Identify which cell holds the provided text, then report its (X, Y) central coordinate. 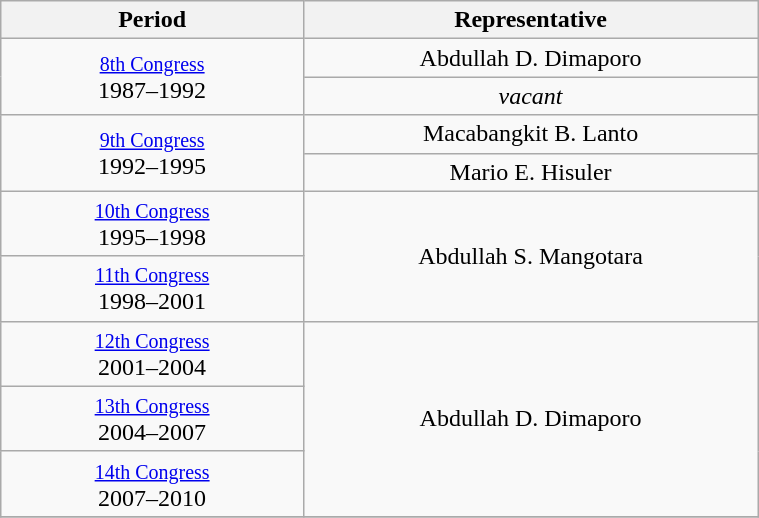
11th Congress1998–2001 (152, 288)
vacant (530, 96)
Abdullah S. Mangotara (530, 256)
14th Congress2007–2010 (152, 484)
10th Congress1995–1998 (152, 224)
8th Congress1987–1992 (152, 77)
Macabangkit B. Lanto (530, 134)
Representative (530, 20)
Mario E. Hisuler (530, 172)
9th Congress1992–1995 (152, 153)
13th Congress2004–2007 (152, 418)
12th Congress2001–2004 (152, 354)
Period (152, 20)
